Provide the [X, Y] coordinate of the cell's center where the given text is located.  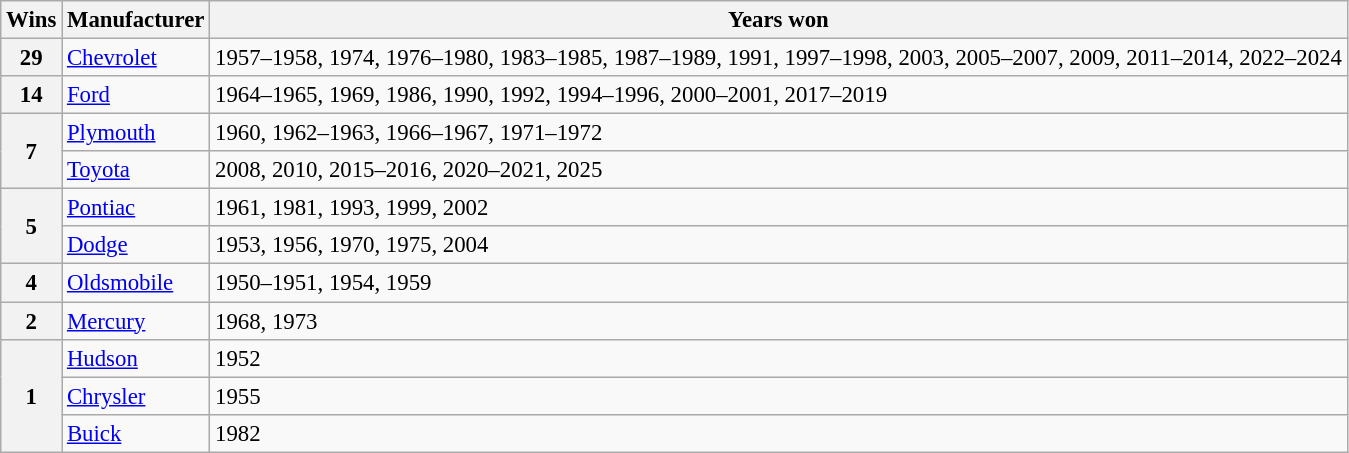
4 [32, 283]
1961, 1981, 1993, 1999, 2002 [778, 208]
Chrysler [136, 396]
Dodge [136, 245]
1964–1965, 1969, 1986, 1990, 1992, 1994–1996, 2000–2001, 2017–2019 [778, 95]
2 [32, 321]
14 [32, 95]
Oldsmobile [136, 283]
Pontiac [136, 208]
1982 [778, 433]
29 [32, 58]
1953, 1956, 1970, 1975, 2004 [778, 245]
Buick [136, 433]
7 [32, 152]
Mercury [136, 321]
2008, 2010, 2015–2016, 2020–2021, 2025 [778, 170]
Years won [778, 20]
Manufacturer [136, 20]
Plymouth [136, 133]
1952 [778, 358]
Ford [136, 95]
1957–1958, 1974, 1976–1980, 1983–1985, 1987–1989, 1991, 1997–1998, 2003, 2005–2007, 2009, 2011–2014, 2022–2024 [778, 58]
Hudson [136, 358]
1955 [778, 396]
5 [32, 226]
1 [32, 396]
Toyota [136, 170]
1968, 1973 [778, 321]
Chevrolet [136, 58]
1950–1951, 1954, 1959 [778, 283]
1960, 1962–1963, 1966–1967, 1971–1972 [778, 133]
Wins [32, 20]
